Return (X, Y) of the center of cell containing provided text 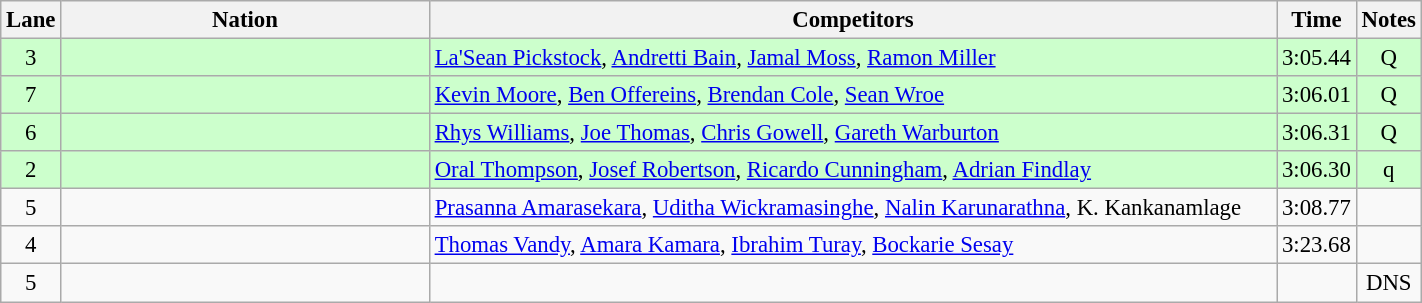
Time (1317, 20)
2 (31, 170)
DNS (1388, 283)
6 (31, 133)
3:06.01 (1317, 95)
La'Sean Pickstock, Andretti Bain, Jamal Moss, Ramon Miller (852, 58)
Oral Thompson, Josef Robertson, Ricardo Cunningham, Adrian Findlay (852, 170)
3:23.68 (1317, 245)
7 (31, 95)
3:06.30 (1317, 170)
3:06.31 (1317, 133)
Notes (1388, 20)
Prasanna Amarasekara, Uditha Wickramasinghe, Nalin Karunarathna, K. Kankanamlage (852, 208)
Nation (246, 20)
Rhys Williams, Joe Thomas, Chris Gowell, Gareth Warburton (852, 133)
q (1388, 170)
Kevin Moore, Ben Offereins, Brendan Cole, Sean Wroe (852, 95)
3 (31, 58)
3:05.44 (1317, 58)
4 (31, 245)
Competitors (852, 20)
3:08.77 (1317, 208)
Lane (31, 20)
Thomas Vandy, Amara Kamara, Ibrahim Turay, Bockarie Sesay (852, 245)
